Extract the (x, y) coordinate from the center of the cell holding the provided text.  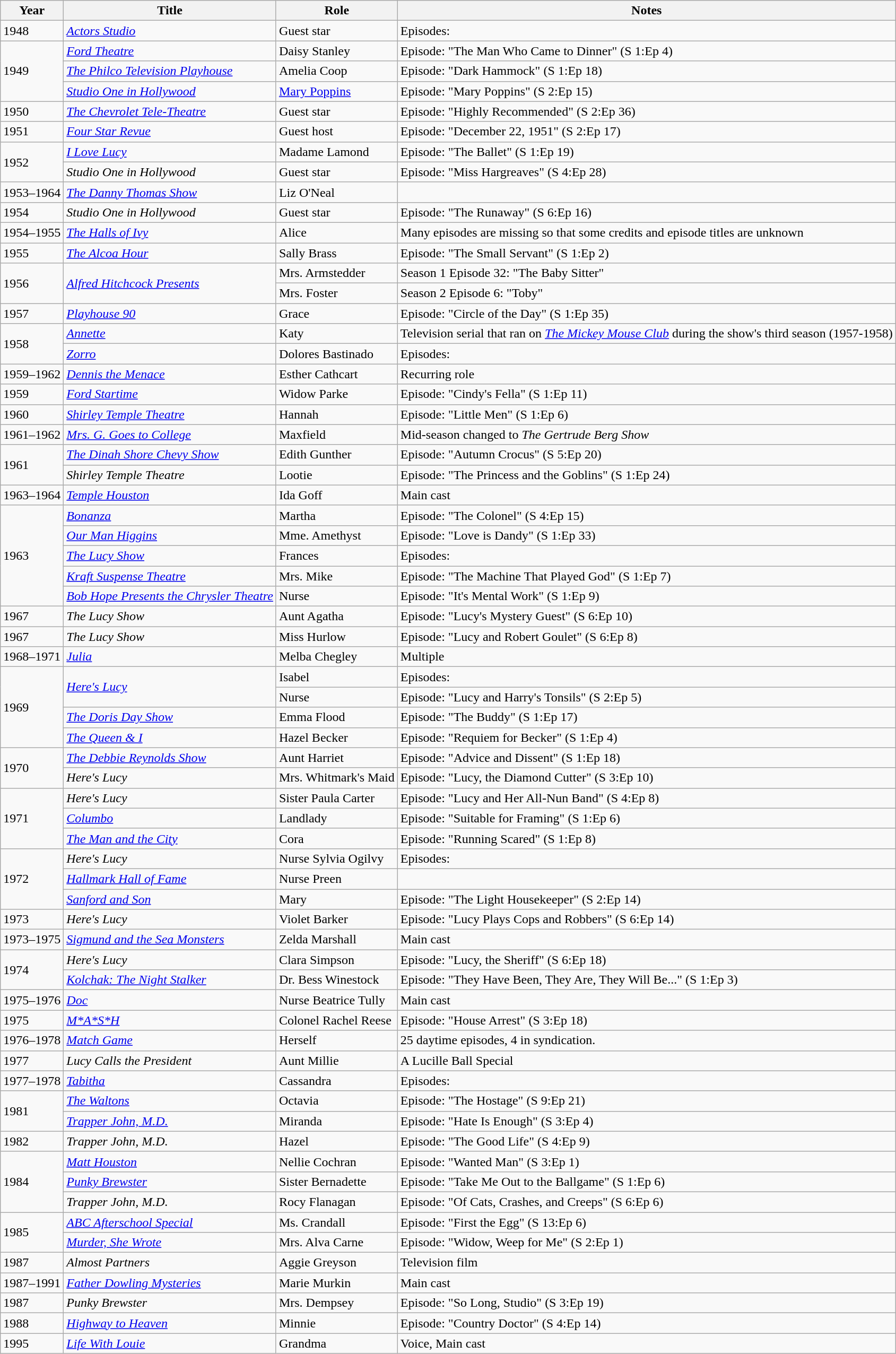
Daisy Stanley (336, 51)
Miranda (336, 1121)
ABC Afterschool Special (170, 1222)
Tabitha (170, 1081)
1961 (32, 465)
The Waltons (170, 1101)
Marie Murkin (336, 1283)
Multiple (646, 657)
Episode: "Miss Hargreaves" (S 4:Ep 28) (646, 172)
Sally Brass (336, 253)
Martha (336, 515)
Voice, Main cast (646, 1343)
Sister Bernadette (336, 1182)
Our Man Higgins (170, 535)
The Doris Day Show (170, 717)
Columbo (170, 818)
1977 (32, 1061)
Episode: "Take Me Out to the Ballgame" (S 1:Ep 6) (646, 1182)
Episode: "The Runaway" (S 6:Ep 16) (646, 212)
Recurring role (646, 374)
1975–1976 (32, 1000)
Episode: "Autumn Crocus" (S 5:Ep 20) (646, 455)
Match Game (170, 1040)
1973 (32, 919)
Episode: "The Light Housekeeper" (S 2:Ep 14) (646, 899)
Temple Houston (170, 495)
Maxfield (336, 435)
Episode: "Lucy and Her All-Nun Band" (S 4:Ep 8) (646, 798)
Many episodes are missing so that some credits and episode titles are unknown (646, 232)
1985 (32, 1232)
Aggie Greyson (336, 1263)
Mid-season changed to The Gertrude Berg Show (646, 435)
1950 (32, 111)
Grandma (336, 1343)
Hazel (336, 1141)
1974 (32, 970)
Episode: "The Colonel" (S 4:Ep 15) (646, 515)
Landlady (336, 818)
Mrs. Dempsey (336, 1303)
Television serial that ran on The Mickey Mouse Club during the show's third season (1957-1958) (646, 334)
1982 (32, 1141)
Episode: "Of Cats, Crashes, and Creeps" (S 6:Ep 6) (646, 1202)
1970 (32, 768)
Nurse Preen (336, 879)
The Debbie Reynolds Show (170, 758)
The Philco Television Playhouse (170, 71)
1988 (32, 1323)
Mme. Amethyst (336, 535)
Aunt Harriet (336, 758)
Episode: "Love is Dandy" (S 1:Ep 33) (646, 535)
1948 (32, 31)
Season 2 Episode 6: "Toby" (646, 293)
Episode: "The Buddy" (S 1:Ep 17) (646, 717)
Hazel Becker (336, 737)
1987–1991 (32, 1283)
Nurse Sylvia Ogilvy (336, 858)
1963 (32, 556)
Television film (646, 1263)
1961–1962 (32, 435)
1953–1964 (32, 192)
Episode: "Country Doctor" (S 4:Ep 14) (646, 1323)
1955 (32, 253)
Episode: "Hate Is Enough" (S 3:Ep 4) (646, 1121)
Ms. Crandall (336, 1222)
Episode: "The Good Life" (S 4:Ep 9) (646, 1141)
Minnie (336, 1323)
Episode: "They Have Been, They Are, They Will Be..." (S 1:Ep 3) (646, 980)
1956 (32, 283)
Matt Houston (170, 1161)
1976–1978 (32, 1040)
Alfred Hitchcock Presents (170, 283)
Episode: "Dark Hammock" (S 1:Ep 18) (646, 71)
Ford Theatre (170, 51)
Julia (170, 657)
Aunt Agatha (336, 617)
A Lucille Ball Special (646, 1061)
Kraft Suspense Theatre (170, 576)
Emma Flood (336, 717)
Mary (336, 899)
Episode: "Highly Recommended" (S 2:Ep 36) (646, 111)
1959 (32, 394)
Mrs. G. Goes to College (170, 435)
Octavia (336, 1101)
Episode: "The Small Servant" (S 1:Ep 2) (646, 253)
Highway to Heaven (170, 1323)
Ida Goff (336, 495)
Episode: "So Long, Studio" (S 3:Ep 19) (646, 1303)
1972 (32, 879)
Alice (336, 232)
Four Star Revue (170, 132)
Episode: "Lucy, the Diamond Cutter" (S 3:Ep 10) (646, 778)
Mrs. Foster (336, 293)
Kolchak: The Night Stalker (170, 980)
Guest host (336, 132)
Miss Hurlow (336, 637)
Playhouse 90 (170, 314)
Episode: "The Ballet" (S 1:Ep 19) (646, 152)
Bonanza (170, 515)
1975 (32, 1020)
Nellie Cochran (336, 1161)
1963–1964 (32, 495)
Year (32, 11)
Cassandra (336, 1081)
Liz O'Neal (336, 192)
Episode: "House Arrest" (S 3:Ep 18) (646, 1020)
Episode: "Suitable for Framing" (S 1:Ep 6) (646, 818)
The Queen & I (170, 737)
Murder, She Wrote (170, 1243)
1951 (32, 132)
Esther Cathcart (336, 374)
1960 (32, 414)
M*A*S*H (170, 1020)
Hannah (336, 414)
1959–1962 (32, 374)
Dennis the Menace (170, 374)
Frances (336, 556)
Father Dowling Mysteries (170, 1283)
I Love Lucy (170, 152)
Rocy Flanagan (336, 1202)
1981 (32, 1111)
1954–1955 (32, 232)
Episode: "It's Mental Work" (S 1:Ep 9) (646, 596)
The Dinah Shore Chevy Show (170, 455)
Episode: "Cindy's Fella" (S 1:Ep 11) (646, 394)
Katy (336, 334)
Episode: "Little Men" (S 1:Ep 6) (646, 414)
Title (170, 11)
The Halls of Ivy (170, 232)
Madame Lamond (336, 152)
1995 (32, 1343)
1957 (32, 314)
Lucy Calls the President (170, 1061)
Hallmark Hall of Fame (170, 879)
Annette (170, 334)
Widow Parke (336, 394)
Episode: "Advice and Dissent" (S 1:Ep 18) (646, 758)
Dolores Bastinado (336, 354)
1984 (32, 1182)
Mrs. Mike (336, 576)
Notes (646, 11)
Sanford and Son (170, 899)
1968–1971 (32, 657)
Dr. Bess Winestock (336, 980)
The Danny Thomas Show (170, 192)
25 daytime episodes, 4 in syndication. (646, 1040)
Ford Startime (170, 394)
Lootie (336, 475)
Episode: "Circle of the Day" (S 1:Ep 35) (646, 314)
Mary Poppins (336, 91)
Almost Partners (170, 1263)
Mrs. Whitmark's Maid (336, 778)
The Alcoa Hour (170, 253)
1958 (32, 344)
Grace (336, 314)
Melba Chegley (336, 657)
1973–1975 (32, 940)
1977–1978 (32, 1081)
Bob Hope Presents the Chrysler Theatre (170, 596)
Violet Barker (336, 919)
Colonel Rachel Reese (336, 1020)
Episode: "Wanted Man" (S 3:Ep 1) (646, 1161)
Doc (170, 1000)
Herself (336, 1040)
Episode: "First the Egg" (S 13:Ep 6) (646, 1222)
Episode: "The Princess and the Goblins" (S 1:Ep 24) (646, 475)
Episode: "The Machine That Played God" (S 1:Ep 7) (646, 576)
1952 (32, 162)
Episode: "Lucy and Robert Goulet" (S 6:Ep 8) (646, 637)
Episode: "Lucy, the Sheriff" (S 6:Ep 18) (646, 960)
Aunt Millie (336, 1061)
Episode: "The Man Who Came to Dinner" (S 1:Ep 4) (646, 51)
Amelia Coop (336, 71)
Life With Louie (170, 1343)
Episode: "Running Scared" (S 1:Ep 8) (646, 838)
Sigmund and the Sea Monsters (170, 940)
Episode: "Lucy Plays Cops and Robbers" (S 6:Ep 14) (646, 919)
Role (336, 11)
Episode: "Lucy's Mystery Guest" (S 6:Ep 10) (646, 617)
Mrs. Alva Carne (336, 1243)
1971 (32, 818)
Cora (336, 838)
1954 (32, 212)
Nurse Beatrice Tully (336, 1000)
Episode: "The Hostage" (S 9:Ep 21) (646, 1101)
Episode: "December 22, 1951" (S 2:Ep 17) (646, 132)
Clara Simpson (336, 960)
1949 (32, 71)
Episode: "Widow, Weep for Me" (S 2:Ep 1) (646, 1243)
Episode: "Mary Poppins" (S 2:Ep 15) (646, 91)
The Man and the City (170, 838)
Zorro (170, 354)
Edith Gunther (336, 455)
Isabel (336, 677)
Season 1 Episode 32: "The Baby Sitter" (646, 273)
1969 (32, 707)
The Chevrolet Tele-Theatre (170, 111)
Episode: "Lucy and Harry's Tonsils" (S 2:Ep 5) (646, 697)
Mrs. Armstedder (336, 273)
Episode: "Requiem for Becker" (S 1:Ep 4) (646, 737)
Zelda Marshall (336, 940)
Actors Studio (170, 31)
Sister Paula Carter (336, 798)
